Determine the [x, y] coordinate at the center of the cell enclosing the given text.  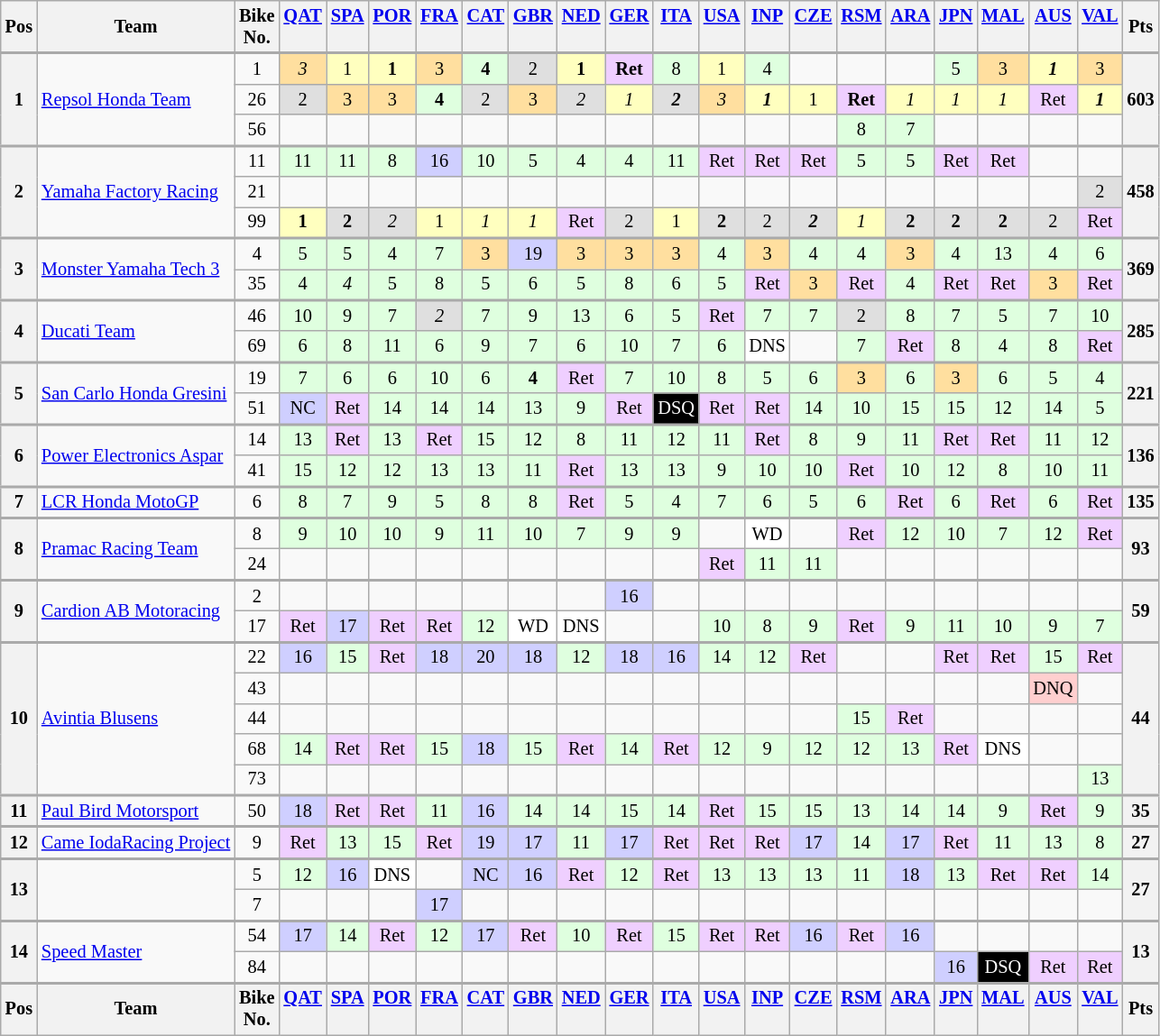
46 [256, 315]
41 [256, 471]
51 [256, 408]
369 [1140, 269]
LCR Honda MotoGP [135, 501]
Repsol Honda Team [135, 99]
20 [485, 657]
Monster Yamaha Tech 3 [135, 269]
135 [1140, 501]
Power Electronics Aspar [135, 454]
San Carlo Honda Gresini [135, 393]
221 [1140, 393]
136 [1140, 454]
22 [256, 657]
93 [1140, 548]
24 [256, 564]
73 [256, 779]
Paul Bird Motorsport [135, 811]
84 [256, 967]
603 [1140, 99]
Speed Master [135, 952]
DNQ [1053, 688]
50 [256, 811]
Ducati Team [135, 330]
59 [1140, 611]
Cardion AB Motoracing [135, 611]
285 [1140, 330]
99 [256, 222]
26 [256, 99]
56 [256, 130]
Came IodaRacing Project [135, 842]
69 [256, 346]
Pramac Racing Team [135, 548]
68 [256, 748]
458 [1140, 191]
Avintia Blusens [135, 719]
Yamaha Factory Racing [135, 191]
43 [256, 688]
21 [256, 192]
54 [256, 936]
